Pinpoint the cell where the given text exists, returning its (x, y) midpoint coordinate. 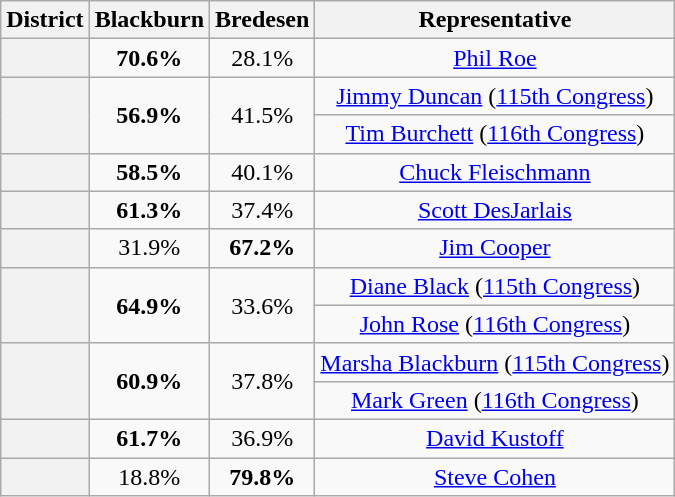
David Kustoff (495, 438)
28.1% (262, 58)
64.9% (149, 305)
67.2% (262, 248)
Jim Cooper (495, 248)
Chuck Fleischmann (495, 172)
Mark Green (116th Congress) (495, 400)
36.9% (262, 438)
District (45, 20)
60.9% (149, 381)
33.6% (262, 305)
Marsha Blackburn (115th Congress) (495, 362)
31.9% (149, 248)
Steve Cohen (495, 477)
Phil Roe (495, 58)
Diane Black (115th Congress) (495, 286)
37.4% (262, 210)
70.6% (149, 58)
79.8% (262, 477)
Tim Burchett (116th Congress) (495, 134)
56.9% (149, 115)
Blackburn (149, 20)
41.5% (262, 115)
61.3% (149, 210)
37.8% (262, 381)
Bredesen (262, 20)
Jimmy Duncan (115th Congress) (495, 96)
Representative (495, 20)
58.5% (149, 172)
Scott DesJarlais (495, 210)
John Rose (116th Congress) (495, 324)
61.7% (149, 438)
18.8% (149, 477)
40.1% (262, 172)
